Scan for the cell matching the given text and deliver its (X, Y) coordinate at center. 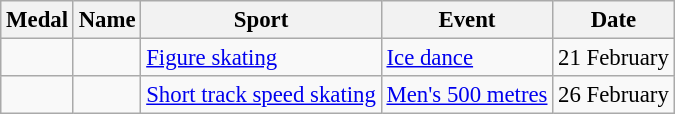
Sport (261, 20)
Medal (38, 20)
21 February (614, 58)
Name (107, 20)
Figure skating (261, 58)
Ice dance (467, 58)
Event (467, 20)
Men's 500 metres (467, 95)
26 February (614, 95)
Short track speed skating (261, 95)
Date (614, 20)
